Pinpoint the cell where the given text exists, returning its (X, Y) midpoint coordinate. 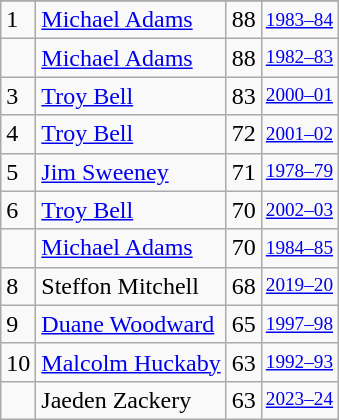
2019–20 (299, 286)
65 (244, 324)
2002–03 (299, 210)
1982–83 (299, 58)
2001–02 (299, 134)
2023–24 (299, 400)
Jim Sweeney (131, 172)
72 (244, 134)
4 (18, 134)
1983–84 (299, 20)
83 (244, 96)
Jaeden Zackery (131, 400)
1978–79 (299, 172)
Duane Woodward (131, 324)
1984–85 (299, 248)
1992–93 (299, 362)
10 (18, 362)
9 (18, 324)
3 (18, 96)
5 (18, 172)
71 (244, 172)
1 (18, 20)
Steffon Mitchell (131, 286)
8 (18, 286)
1997–98 (299, 324)
6 (18, 210)
Malcolm Huckaby (131, 362)
2000–01 (299, 96)
68 (244, 286)
